Pinpoint the cell where the given text exists, returning its [x, y] midpoint coordinate. 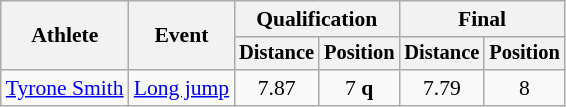
8 [524, 88]
Event [182, 36]
Tyrone Smith [65, 88]
7.87 [276, 88]
Final [482, 19]
Long jump [182, 88]
7.79 [442, 88]
Athlete [65, 36]
Qualification [316, 19]
7 q [359, 88]
